Scan for the cell matching the given text and deliver its (x, y) coordinate at center. 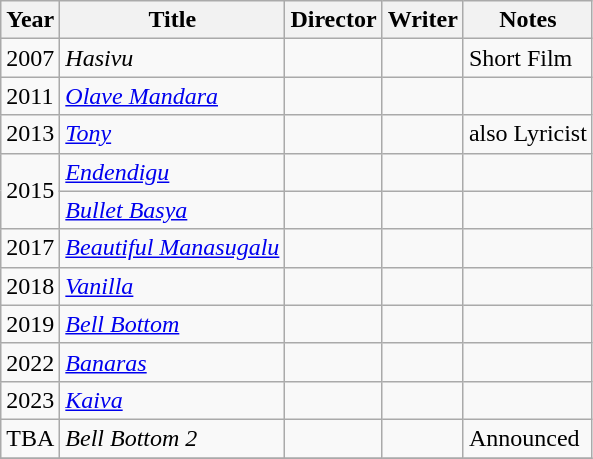
Olave Mandara (172, 96)
2023 (30, 400)
Title (172, 20)
Beautiful Manasugalu (172, 248)
Bell Bottom 2 (172, 438)
Kaiva (172, 400)
Bullet Basya (172, 210)
TBA (30, 438)
Notes (528, 20)
2007 (30, 58)
2017 (30, 248)
Vanilla (172, 286)
Banaras (172, 362)
Writer (422, 20)
Endendigu (172, 172)
Bell Bottom (172, 324)
2015 (30, 191)
also Lyricist (528, 134)
2011 (30, 96)
Hasivu (172, 58)
2013 (30, 134)
Short Film (528, 58)
Director (334, 20)
Tony (172, 134)
Announced (528, 438)
2022 (30, 362)
2019 (30, 324)
2018 (30, 286)
Year (30, 20)
